Output the [X, Y] coordinate of the center of the cell containing the given text.  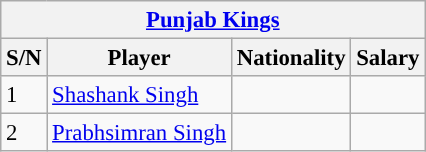
Salary [388, 58]
Punjab Kings [213, 20]
Player [140, 58]
Prabhsimran Singh [140, 133]
S/N [24, 58]
Shashank Singh [140, 95]
1 [24, 95]
2 [24, 133]
Nationality [290, 58]
